Capture the cell that displays the provided text and extract its (X, Y) central coordinate. 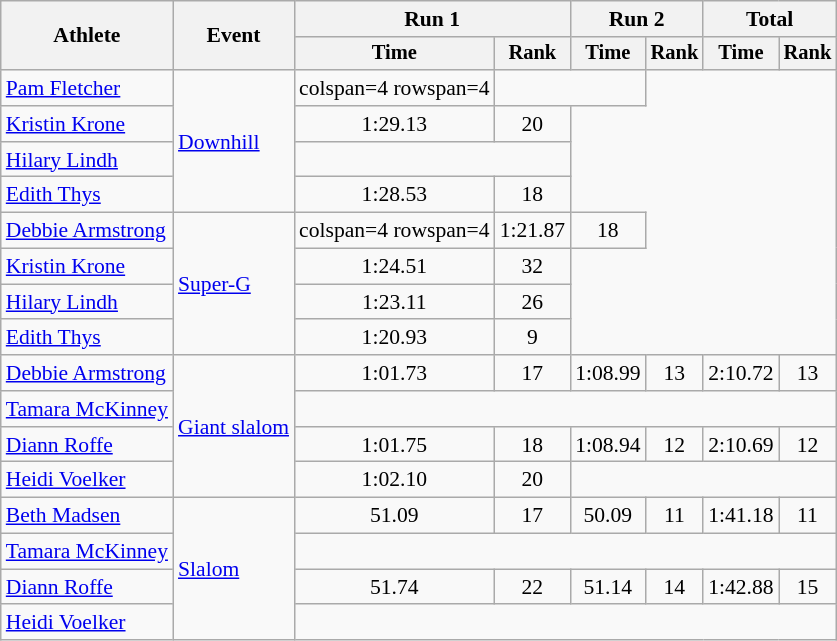
50.09 (608, 516)
1:23.11 (394, 302)
Giant slalom (234, 426)
Super-G (234, 284)
15 (808, 587)
1:01.75 (394, 445)
1:41.18 (740, 516)
1:29.13 (394, 124)
1:02.10 (394, 480)
26 (532, 302)
51.74 (394, 587)
51.09 (394, 516)
1:01.73 (394, 373)
Run 1 (432, 19)
1:08.99 (608, 373)
22 (532, 587)
1:21.87 (532, 231)
Total (770, 19)
32 (532, 267)
2:10.69 (740, 445)
Pam Fletcher (87, 88)
Event (234, 36)
Run 2 (636, 19)
1:42.88 (740, 587)
1:08.94 (608, 445)
1:20.93 (394, 338)
Downhill (234, 141)
Slalom (234, 569)
Beth Madsen (87, 516)
Athlete (87, 36)
2:10.72 (740, 373)
14 (675, 587)
1:28.53 (394, 195)
9 (532, 338)
51.14 (608, 587)
1:24.51 (394, 267)
